Locate the cell with the specified text and output its (x, y) center coordinate. 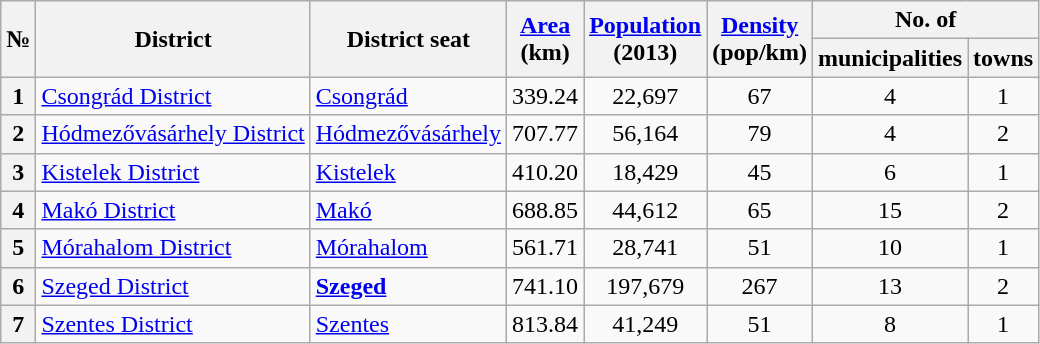
municipalities (890, 58)
Mórahalom (408, 248)
561.71 (546, 248)
Csongrád District (173, 96)
56,164 (646, 134)
District (173, 39)
Szentes (408, 324)
7 (18, 324)
339.24 (546, 96)
Area(km) (546, 39)
Szeged (408, 286)
3 (18, 172)
Hódmezővásárhely (408, 134)
67 (760, 96)
707.77 (546, 134)
44,612 (646, 210)
813.84 (546, 324)
Kistelek District (173, 172)
15 (890, 210)
Csongrád (408, 96)
5 (18, 248)
688.85 (546, 210)
18,429 (646, 172)
Makó District (173, 210)
№ (18, 39)
741.10 (546, 286)
41,249 (646, 324)
Mórahalom District (173, 248)
28,741 (646, 248)
towns (1004, 58)
22,697 (646, 96)
District seat (408, 39)
267 (760, 286)
65 (760, 210)
Population(2013) (646, 39)
197,679 (646, 286)
10 (890, 248)
Makó (408, 210)
79 (760, 134)
45 (760, 172)
Density(pop/km) (760, 39)
Szentes District (173, 324)
Kistelek (408, 172)
410.20 (546, 172)
13 (890, 286)
Hódmezővásárhely District (173, 134)
Szeged District (173, 286)
8 (890, 324)
No. of (925, 20)
